From the cell containing the given text, extract its center point as (x, y) coordinate. 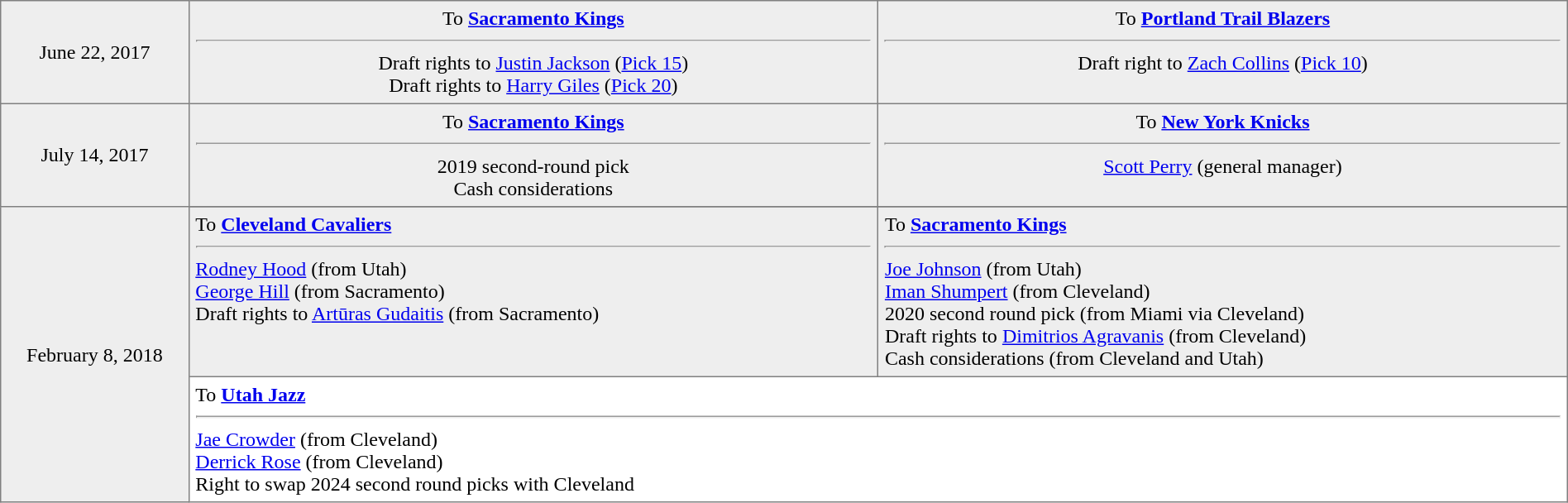
To Utah JazzJae Crowder (from Cleveland)Derrick Rose (from Cleveland)Right to swap 2024 second round picks with Cleveland (878, 439)
To New York KnicksScott Perry (general manager) (1223, 155)
To Sacramento Kings2019 second-round pickCash considerations (533, 155)
To Sacramento KingsDraft rights to Justin Jackson (Pick 15)Draft rights to Harry Giles (Pick 20) (533, 52)
June 22, 2017 (94, 52)
To Portland Trail BlazersDraft right to Zach Collins (Pick 10) (1223, 52)
To Cleveland CavaliersRodney Hood (from Utah)George Hill (from Sacramento)Draft rights to Artūras Gudaitis (from Sacramento) (533, 292)
February 8, 2018 (94, 354)
July 14, 2017 (94, 155)
